Locate the cell with the specified text and output its (x, y) center coordinate. 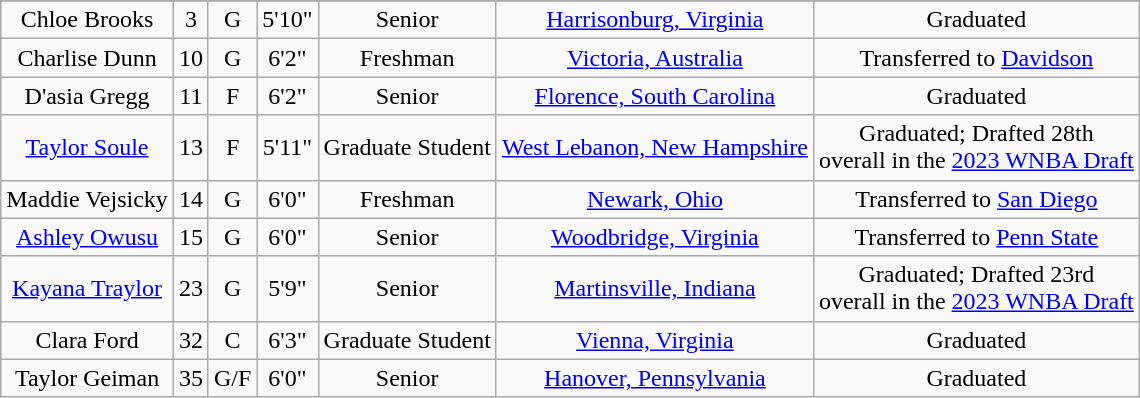
Woodbridge, Virginia (654, 237)
Victoria, Australia (654, 58)
15 (190, 237)
10 (190, 58)
D'asia Gregg (88, 96)
14 (190, 199)
Graduated; Drafted 28thoverall in the 2023 WNBA Draft (976, 148)
11 (190, 96)
Harrisonburg, Virginia (654, 20)
Vienna, Virginia (654, 340)
23 (190, 288)
5'10" (288, 20)
35 (190, 378)
C (232, 340)
Martinsville, Indiana (654, 288)
Hanover, Pennsylvania (654, 378)
Taylor Soule (88, 148)
Taylor Geiman (88, 378)
13 (190, 148)
West Lebanon, New Hampshire (654, 148)
5'11" (288, 148)
Chloe Brooks (88, 20)
Graduated; Drafted 23rdoverall in the 2023 WNBA Draft (976, 288)
Florence, South Carolina (654, 96)
Maddie Vejsicky (88, 199)
Charlise Dunn (88, 58)
Transferred to Penn State (976, 237)
Ashley Owusu (88, 237)
Clara Ford (88, 340)
Transferred to Davidson (976, 58)
Kayana Traylor (88, 288)
3 (190, 20)
6'3" (288, 340)
Newark, Ohio (654, 199)
Transferred to San Diego (976, 199)
5'9" (288, 288)
32 (190, 340)
G/F (232, 378)
